Capture the cell that displays the provided text and extract its (X, Y) central coordinate. 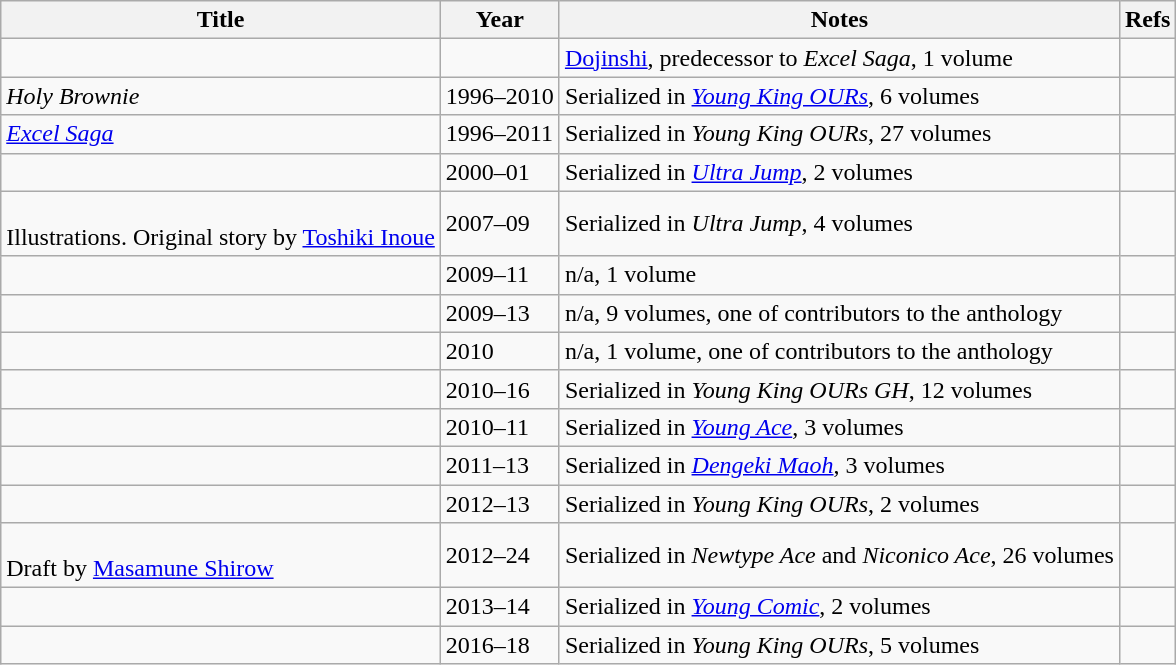
Refs (1147, 20)
Serialized in Young King OURs, 2 volumes (839, 503)
Serialized in Young King OURs, 6 volumes (839, 96)
2013–14 (500, 607)
Draft by Masamune Shirow (221, 556)
2009–13 (500, 313)
2009–11 (500, 275)
n/a, 9 volumes, one of contributors to the anthology (839, 313)
2000–01 (500, 172)
Serialized in Ultra Jump, 4 volumes (839, 224)
Serialized in Newtype Ace and Niconico Ace, 26 volumes (839, 556)
2011–13 (500, 465)
Year (500, 20)
Serialized in Young King OURs GH, 12 volumes (839, 389)
2010–11 (500, 427)
Dojinshi, predecessor to Excel Saga, 1 volume (839, 58)
Holy Brownie (221, 96)
Notes (839, 20)
2016–18 (500, 645)
n/a, 1 volume (839, 275)
Serialized in Young Comic, 2 volumes (839, 607)
Excel Saga (221, 134)
1996–2011 (500, 134)
2012–24 (500, 556)
2010–16 (500, 389)
2012–13 (500, 503)
Serialized in Dengeki Maoh, 3 volumes (839, 465)
2007–09 (500, 224)
Illustrations. Original story by Toshiki Inoue (221, 224)
Serialized in Young Ace, 3 volumes (839, 427)
Serialized in Young King OURs, 27 volumes (839, 134)
n/a, 1 volume, one of contributors to the anthology (839, 351)
2010 (500, 351)
1996–2010 (500, 96)
Serialized in Ultra Jump, 2 volumes (839, 172)
Serialized in Young King OURs, 5 volumes (839, 645)
Title (221, 20)
